Search for the cell housing the specified text and yield its (X, Y) center coordinate. 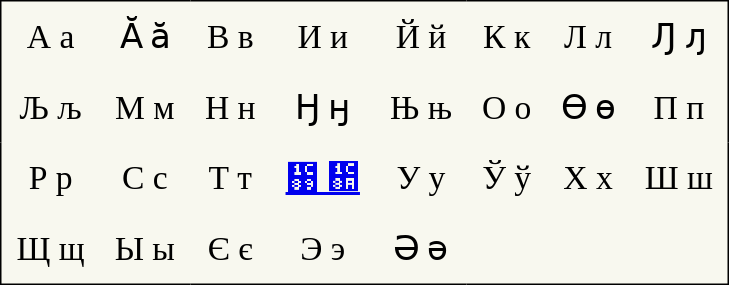
О о (506, 107)
Њ њ (421, 107)
Ө ө (588, 107)
П п (680, 107)
Н н (230, 107)
С с (145, 177)
Р р (50, 177)
Э э (323, 248)
Ы ы (145, 248)
Ԓ ԓ (680, 36)
Ә ә (421, 248)
Л л (588, 36)
У у (421, 177)
Є є (230, 248)
Ӈ ӈ (323, 107)
И и (323, 36)
Щ щ (50, 248)
Т т (230, 177)
К к (506, 36)
А а (50, 36)
Ӑ ӑ (145, 36)
Ў ў (506, 177)
Ш ш (680, 177)
М м (145, 107)
Й й (421, 36)
Ᲊ ᲊ (323, 177)
Х х (588, 177)
Љ љ (50, 107)
В в (230, 36)
